Return (x, y) of the center of cell containing provided text 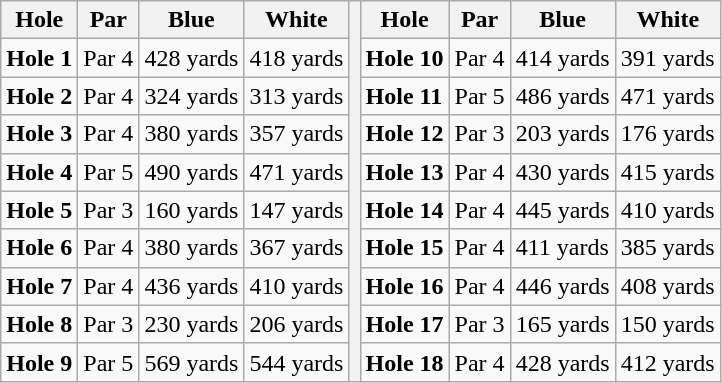
Hole 12 (404, 134)
Hole 16 (404, 286)
Hole 11 (404, 96)
385 yards (668, 248)
411 yards (562, 248)
436 yards (192, 286)
357 yards (296, 134)
Hole 18 (404, 362)
206 yards (296, 324)
Hole 1 (40, 58)
Hole 8 (40, 324)
486 yards (562, 96)
412 yards (668, 362)
Hole 7 (40, 286)
324 yards (192, 96)
176 yards (668, 134)
313 yards (296, 96)
544 yards (296, 362)
430 yards (562, 172)
203 yards (562, 134)
147 yards (296, 210)
490 yards (192, 172)
Hole 4 (40, 172)
150 yards (668, 324)
Hole 15 (404, 248)
Hole 6 (40, 248)
415 yards (668, 172)
Hole 5 (40, 210)
391 yards (668, 58)
445 yards (562, 210)
Hole 2 (40, 96)
Hole 17 (404, 324)
165 yards (562, 324)
569 yards (192, 362)
Hole 9 (40, 362)
160 yards (192, 210)
Hole 13 (404, 172)
230 yards (192, 324)
Hole 3 (40, 134)
414 yards (562, 58)
418 yards (296, 58)
367 yards (296, 248)
Hole 10 (404, 58)
446 yards (562, 286)
408 yards (668, 286)
Hole 14 (404, 210)
